Pinpoint the cell where the given text exists, returning its (x, y) midpoint coordinate. 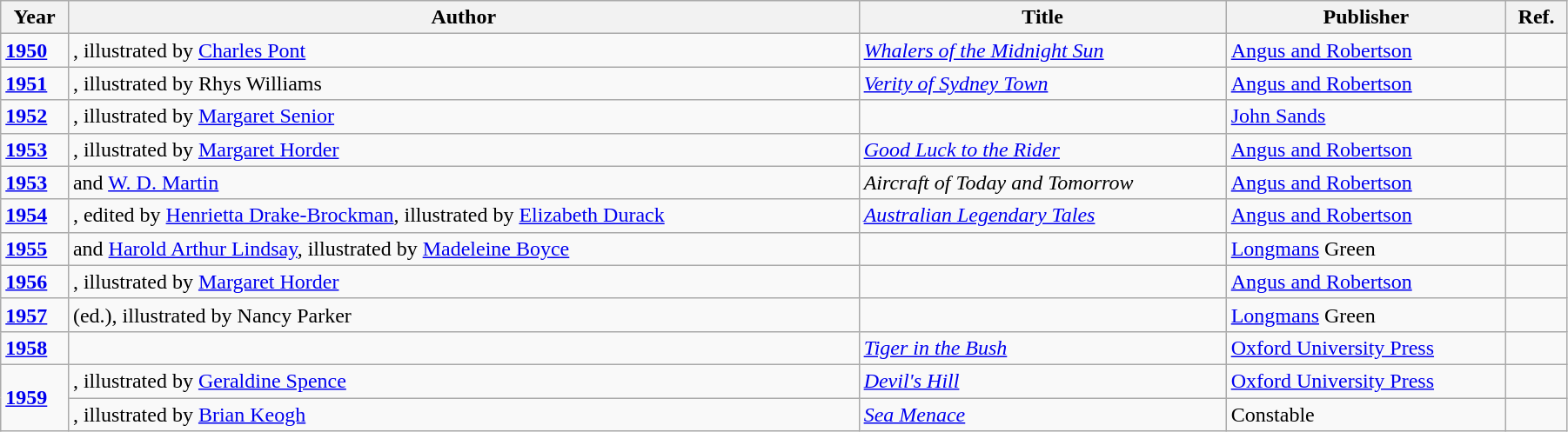
Title (1042, 17)
1959 (35, 397)
Good Luck to the Rider (1042, 150)
, illustrated by Charles Pont (463, 50)
1950 (35, 50)
and W. D. Martin (463, 183)
Whalers of the Midnight Sun (1042, 50)
1951 (35, 83)
Devil's Hill (1042, 381)
1957 (35, 315)
1954 (35, 216)
(ed.), illustrated by Nancy Parker (463, 315)
1958 (35, 348)
Australian Legendary Tales (1042, 216)
1956 (35, 282)
, illustrated by Rhys Williams (463, 83)
Ref. (1537, 17)
, illustrated by Geraldine Spence (463, 381)
Tiger in the Bush (1042, 348)
, edited by Henrietta Drake-Brockman, illustrated by Elizabeth Durack (463, 216)
Publisher (1366, 17)
, illustrated by Margaret Senior (463, 116)
Author (463, 17)
John Sands (1366, 116)
1952 (35, 116)
Year (35, 17)
and Harold Arthur Lindsay, illustrated by Madeleine Boyce (463, 249)
Verity of Sydney Town (1042, 83)
, illustrated by Brian Keogh (463, 415)
Aircraft of Today and Tomorrow (1042, 183)
Sea Menace (1042, 415)
1955 (35, 249)
Constable (1366, 415)
